Detect which cell encompasses the target text, then output its (x, y) center coordinate. 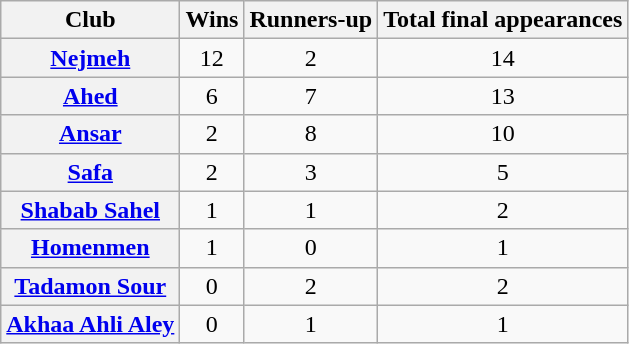
Total final appearances (503, 20)
5 (503, 172)
Club (90, 20)
6 (212, 96)
3 (311, 172)
12 (212, 58)
Ahed (90, 96)
8 (311, 134)
10 (503, 134)
Safa (90, 172)
13 (503, 96)
Nejmeh (90, 58)
14 (503, 58)
Akhaa Ahli Aley (90, 324)
Tadamon Sour (90, 286)
Runners-up (311, 20)
Shabab Sahel (90, 210)
Ansar (90, 134)
Wins (212, 20)
7 (311, 96)
Homenmen (90, 248)
